Capture the cell that displays the provided text and extract its [X, Y] central coordinate. 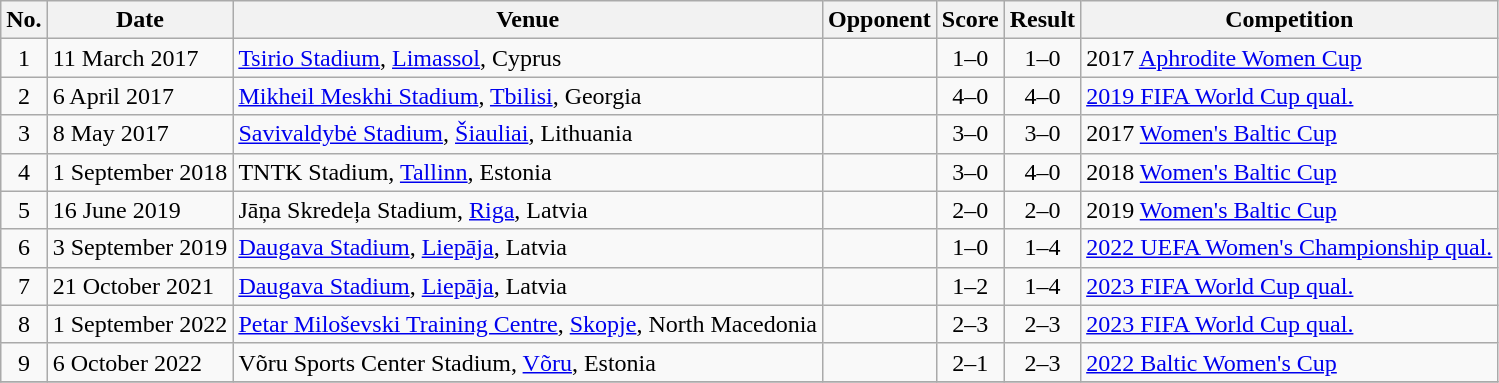
5 [24, 210]
TNTK Stadium, Tallinn, Estonia [528, 172]
2018 Women's Baltic Cup [1290, 172]
Result [1042, 20]
Tsirio Stadium, Limassol, Cyprus [528, 58]
Petar Miloševski Training Centre, Skopje, North Macedonia [528, 324]
Competition [1290, 20]
Mikheil Meskhi Stadium, Tbilisi, Georgia [528, 96]
6 October 2022 [140, 362]
Jāņa Skredeļa Stadium, Riga, Latvia [528, 210]
3 [24, 134]
2 [24, 96]
Opponent [880, 20]
16 June 2019 [140, 210]
2022 UEFA Women's Championship qual. [1290, 248]
8 [24, 324]
1 September 2018 [140, 172]
2019 Women's Baltic Cup [1290, 210]
21 October 2021 [140, 286]
No. [24, 20]
6 [24, 248]
Score [970, 20]
Savivaldybė Stadium, Šiauliai, Lithuania [528, 134]
Võru Sports Center Stadium, Võru, Estonia [528, 362]
6 April 2017 [140, 96]
3 September 2019 [140, 248]
1 [24, 58]
11 March 2017 [140, 58]
2019 FIFA World Cup qual. [1290, 96]
1–2 [970, 286]
Venue [528, 20]
1 September 2022 [140, 324]
Date [140, 20]
9 [24, 362]
7 [24, 286]
4 [24, 172]
2017 Aphrodite Women Cup [1290, 58]
8 May 2017 [140, 134]
2–1 [970, 362]
2022 Baltic Women's Cup [1290, 362]
2017 Women's Baltic Cup [1290, 134]
